Locate the cell with the specified text and output its [X, Y] center coordinate. 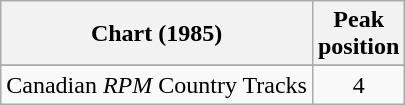
4 [358, 85]
Chart (1985) [157, 34]
Canadian RPM Country Tracks [157, 85]
Peakposition [358, 34]
